From the cell containing the given text, extract its center point as (X, Y) coordinate. 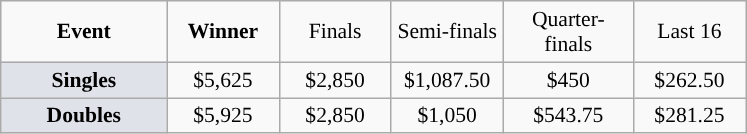
Last 16 (689, 32)
$5,625 (223, 80)
$543.75 (568, 116)
Winner (223, 32)
Semi-finals (447, 32)
$1,087.50 (447, 80)
Finals (335, 32)
Quarter-finals (568, 32)
Doubles (84, 116)
$281.25 (689, 116)
$450 (568, 80)
Singles (84, 80)
$5,925 (223, 116)
$262.50 (689, 80)
$1,050 (447, 116)
Event (84, 32)
